Scan for the cell matching the given text and deliver its [x, y] coordinate at center. 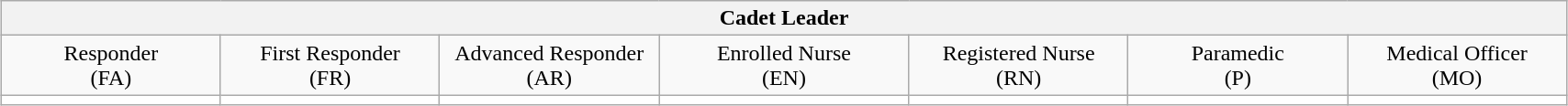
Enrolled Nurse(EN) [784, 66]
Cadet Leader [784, 18]
Medical Officer(MO) [1458, 66]
Responder(FA) [112, 66]
Registered Nurse(RN) [1019, 66]
Paramedic(P) [1238, 66]
Advanced Responder(AR) [549, 66]
First Responder(FR) [330, 66]
